Output the (X, Y) coordinate of the center of the cell containing the given text.  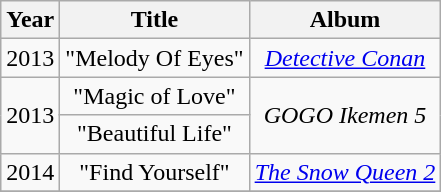
"Beautiful Life" (154, 134)
Detective Conan (345, 58)
The Snow Queen 2 (345, 172)
2014 (30, 172)
"Magic of Love" (154, 96)
GOGO Ikemen 5 (345, 115)
Title (154, 20)
Year (30, 20)
"Find Yourself" (154, 172)
"Melody Of Eyes" (154, 58)
Album (345, 20)
